Search for the cell housing the specified text and yield its [X, Y] center coordinate. 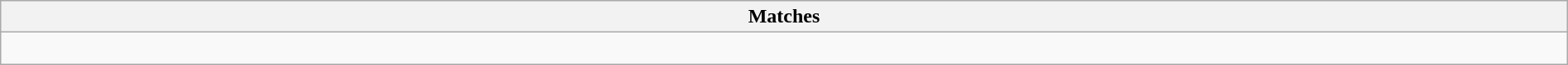
Matches [784, 17]
